Provide the [x, y] coordinate of the cell's center where the given text is located.  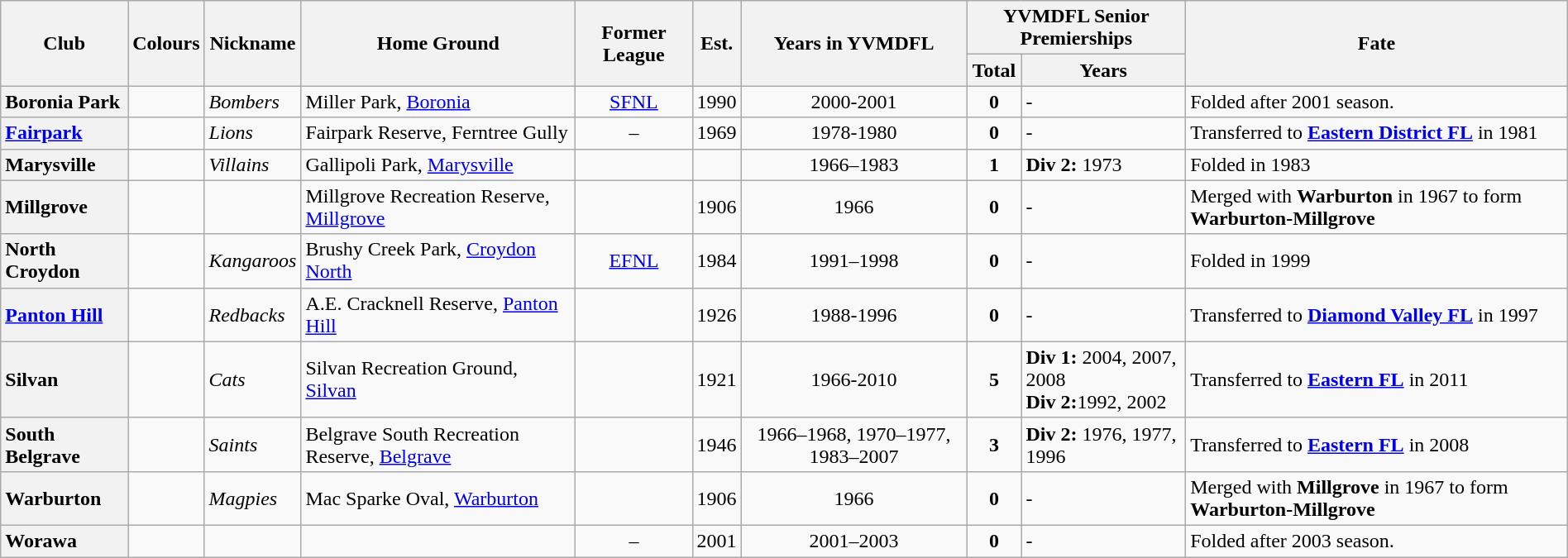
1988-1996 [853, 314]
2001–2003 [853, 541]
North Croydon [65, 261]
1991–1998 [853, 261]
Nickname [253, 43]
Transferred to Eastern FL in 2008 [1377, 445]
Mac Sparke Oval, Warburton [438, 498]
Merged with Warburton in 1967 to form Warburton-Millgrove [1377, 207]
Est. [716, 43]
Worawa [65, 541]
Transferred to Eastern FL in 2011 [1377, 379]
Belgrave South Recreation Reserve, Belgrave [438, 445]
Folded in 1983 [1377, 165]
Years [1103, 70]
Former League [633, 43]
1966–1968, 1970–1977, 1983–2007 [853, 445]
Magpies [253, 498]
Saints [253, 445]
South Belgrave [65, 445]
Club [65, 43]
1966-2010 [853, 379]
1946 [716, 445]
Brushy Creek Park, Croydon North [438, 261]
Folded after 2001 season. [1377, 102]
A.E. Cracknell Reserve, Panton Hill [438, 314]
Gallipoli Park, Marysville [438, 165]
Colours [166, 43]
EFNL [633, 261]
1978-1980 [853, 133]
Silvan Recreation Ground, Silvan [438, 379]
2001 [716, 541]
Folded after 2003 season. [1377, 541]
Boronia Park [65, 102]
Folded in 1999 [1377, 261]
3 [994, 445]
1 [994, 165]
Fairpark Reserve, Ferntree Gully [438, 133]
Miller Park, Boronia [438, 102]
Millgrove Recreation Reserve, Millgrove [438, 207]
5 [994, 379]
2000-2001 [853, 102]
Redbacks [253, 314]
Div 1: 2004, 2007, 2008 Div 2:1992, 2002 [1103, 379]
Fate [1377, 43]
Millgrove [65, 207]
Kangaroos [253, 261]
1984 [716, 261]
1921 [716, 379]
Div 2: 1976, 1977, 1996 [1103, 445]
Total [994, 70]
Warburton [65, 498]
Silvan [65, 379]
SFNL [633, 102]
1966–1983 [853, 165]
Home Ground [438, 43]
Bombers [253, 102]
Transferred to Diamond Valley FL in 1997 [1377, 314]
Years in YVMDFL [853, 43]
Panton Hill [65, 314]
1926 [716, 314]
Merged with Millgrove in 1967 to form Warburton-Millgrove [1377, 498]
Fairpark [65, 133]
Villains [253, 165]
Cats [253, 379]
1990 [716, 102]
1969 [716, 133]
Lions [253, 133]
Marysville [65, 165]
Transferred to Eastern District FL in 1981 [1377, 133]
Div 2: 1973 [1103, 165]
YVMDFL Senior Premierships [1077, 28]
